Find where the given text appears and provide that cell's center as (x, y) coordinate. 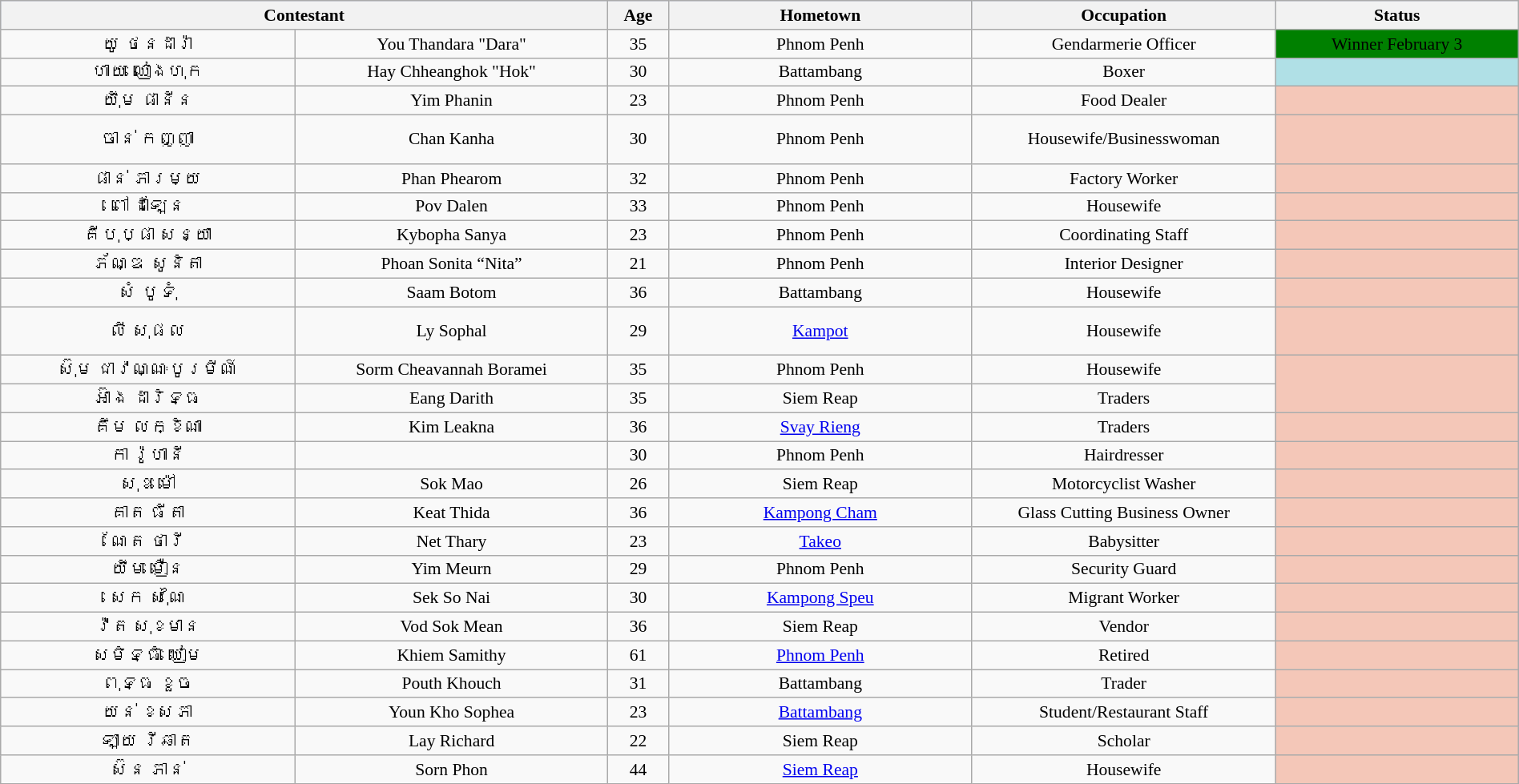
ពៅ ដាឡែន (148, 207)
31 (639, 684)
Sek So Nai (452, 598)
Occupation (1123, 15)
33 (639, 207)
Yim Phanin (452, 101)
កា រ៉ូហានី (148, 456)
គាត ធីតា (148, 513)
Kybopha Sanya (452, 235)
61 (639, 655)
Ly Sophal (452, 332)
យូ ថនដារ៉ា (148, 44)
Vod Sok Mean (452, 627)
Age (639, 15)
Glass Cutting Business Owner (1123, 513)
Pouth Khouch (452, 684)
Security Guard (1123, 569)
Sok Mao (452, 484)
Khiem Samithy (452, 655)
Hairdresser (1123, 456)
Svay Rieng (820, 427)
វ៉ត សុខមាន (148, 627)
21 (639, 264)
យឹម មឿន (148, 569)
Phoan Sonita “Nita” (452, 264)
Pov Dalen (452, 207)
Motorcyclist Washer (1123, 484)
សេក សុណៃ (148, 598)
ពុទ្ធ ខួច (148, 684)
Retired (1123, 655)
You Thandara "Dara" (452, 44)
Yim Meurn (452, 569)
យន់ ខសភា (148, 713)
Babysitter (1123, 541)
Youn Kho Sophea (452, 713)
Kampot (820, 332)
Lay Richard (452, 741)
Housewife/Businesswoman (1123, 139)
ភ័ណ្ឌ សូនិតា (148, 264)
លី សុផល (148, 332)
Takeo (820, 541)
Boxer (1123, 72)
ផាន់ ភារម្យ (148, 179)
អ៊ាង ដារិទ្ធ (148, 399)
Student/Restaurant Staff (1123, 713)
32 (639, 179)
Hometown (820, 15)
គីបុប្ផា សន្យា (148, 235)
26 (639, 484)
Saam Botom (452, 292)
Sorn Phon (452, 770)
យុឹម ផានីន (148, 101)
ស៊ុម ជាវណ្ណៈបូរមីណ៍ (148, 370)
សមិទ្ធិ ឃៀម (148, 655)
Keat Thida (452, 513)
44 (639, 770)
Status (1397, 15)
ឡាយ រីឆាត (148, 741)
ស៊ន ភាន់ (148, 770)
Scholar (1123, 741)
Trader (1123, 684)
ចាន់ កញ្ញា (148, 139)
Eang Darith (452, 399)
ណែត ថារី (148, 541)
គឹម លក្ខិណា (148, 427)
Factory Worker (1123, 179)
Winner February 3 (1397, 44)
Food Dealer (1123, 101)
Chan Kanha (452, 139)
Contestant (304, 15)
Vendor (1123, 627)
Migrant Worker (1123, 598)
Kampong Cham (820, 513)
Phan Phearom (452, 179)
Net Thary (452, 541)
Sorm Cheavannah Boramei (452, 370)
Kim Leakna (452, 427)
Hay Chheanghok "Hok" (452, 72)
Kampong Speu (820, 598)
សំ បូទុំ (148, 292)
Gendarmerie Officer (1123, 44)
Coordinating Staff (1123, 235)
22 (639, 741)
Interior Designer (1123, 264)
ហាយ ឈៀងហុក (148, 72)
សុខ ម៉ៅ (148, 484)
